Find where the given text appears and provide that cell's center as [X, Y] coordinate. 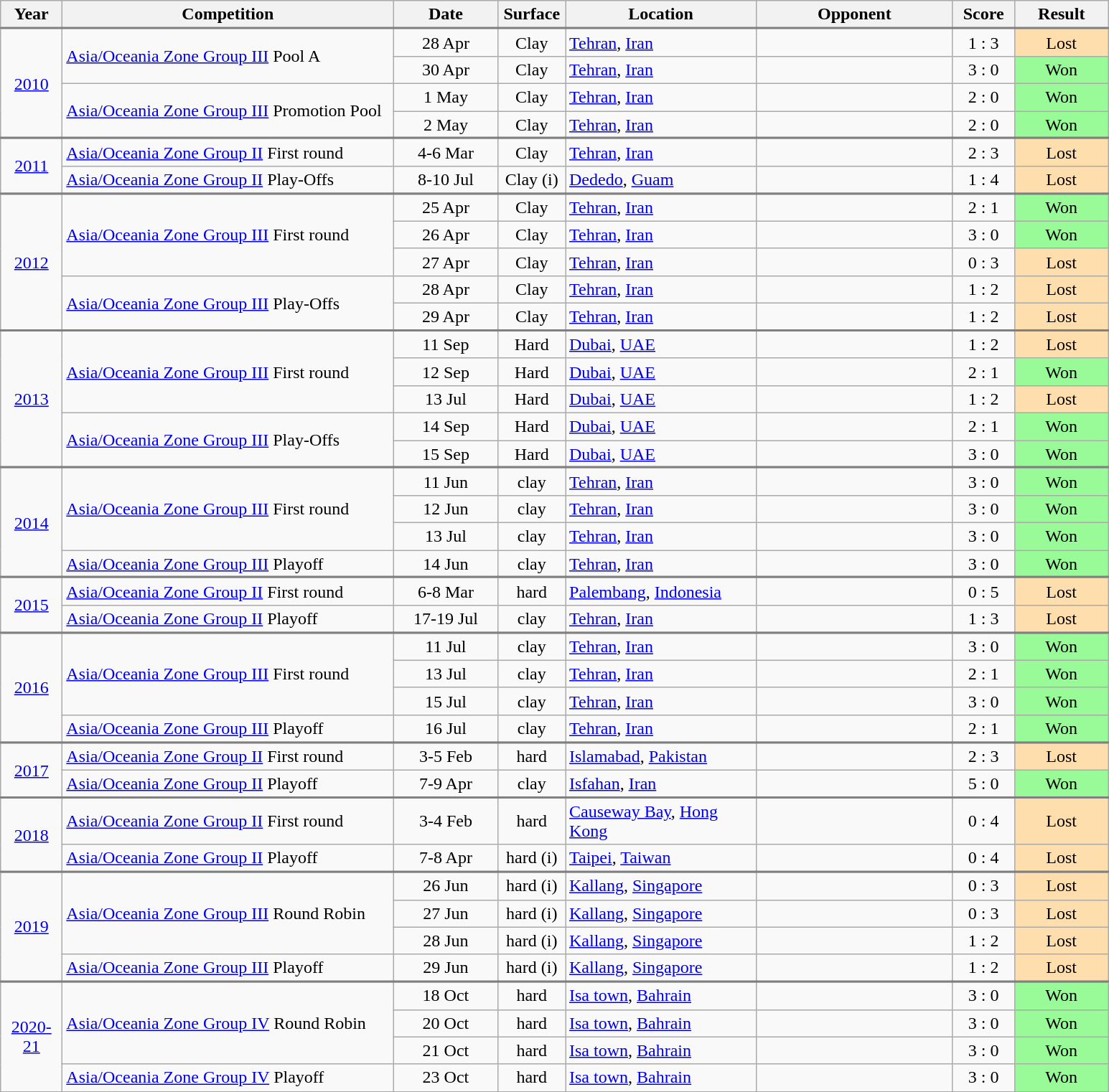
5 : 0 [983, 783]
2016 [32, 687]
15 Sep [446, 454]
29 Apr [446, 316]
27 Apr [446, 262]
Surface [532, 14]
Location [661, 14]
0 : 5 [983, 591]
18 Oct [446, 996]
Opponent [855, 14]
27 Jun [446, 913]
2014 [32, 522]
1 : 4 [983, 179]
Asia/Oceania Zone Group IV Round Robin [228, 1023]
6-8 Mar [446, 591]
2017 [32, 769]
Date [446, 14]
26 Jun [446, 885]
14 Sep [446, 426]
Asia/Oceania Zone Group II Play-Offs [228, 179]
16 Jul [446, 728]
11 Jul [446, 646]
Asia/Oceania Zone Group IV Playoff [228, 1078]
30 Apr [446, 70]
11 Sep [446, 344]
3-4 Feb [446, 821]
25 Apr [446, 207]
Causeway Bay, Hong Kong [661, 821]
Asia/Oceania Zone Group III Pool A [228, 56]
Result [1061, 14]
15 Jul [446, 701]
7-9 Apr [446, 783]
17-19 Jul [446, 618]
3-5 Feb [446, 756]
Dededo, Guam [661, 179]
2020-21 [32, 1036]
Year [32, 14]
8-10 Jul [446, 179]
21 Oct [446, 1050]
Islamabad, Pakistan [661, 756]
2010 [32, 83]
2018 [32, 834]
Asia/Oceania Zone Group III Round Robin [228, 913]
Isfahan, Iran [661, 783]
1 May [446, 97]
11 Jun [446, 482]
Asia/Oceania Zone Group III Promotion Pool [228, 110]
Score [983, 14]
23 Oct [446, 1078]
26 Apr [446, 235]
12 Jun [446, 509]
7-8 Apr [446, 858]
Taipei, Taiwan [661, 858]
Clay (i) [532, 179]
4-6 Mar [446, 152]
2015 [32, 606]
2 May [446, 124]
29 Jun [446, 968]
2011 [32, 166]
28 Jun [446, 941]
12 Sep [446, 372]
2012 [32, 261]
Competition [228, 14]
14 Jun [446, 563]
2019 [32, 927]
20 Oct [446, 1023]
Palembang, Indonesia [661, 591]
2013 [32, 399]
